Provide the (x, y) coordinate of the cell's center where the given text is located.  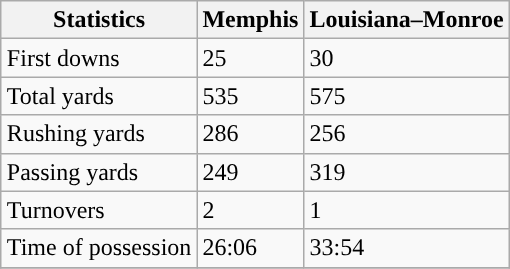
25 (250, 58)
Memphis (250, 20)
1 (406, 210)
30 (406, 58)
Time of possession (99, 248)
2 (250, 210)
575 (406, 96)
Total yards (99, 96)
Rushing yards (99, 134)
249 (250, 172)
Turnovers (99, 210)
535 (250, 96)
26:06 (250, 248)
First downs (99, 58)
Passing yards (99, 172)
33:54 (406, 248)
Statistics (99, 20)
286 (250, 134)
256 (406, 134)
Louisiana–Monroe (406, 20)
319 (406, 172)
